Extract the (X, Y) coordinate from the center of the cell holding the provided text.  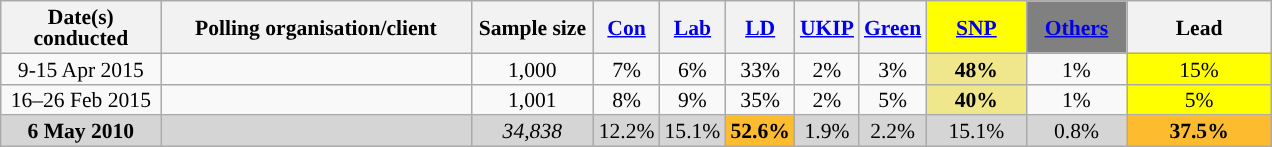
9-15 Apr 2015 (81, 68)
Polling organisation/client (316, 27)
3% (892, 68)
7% (627, 68)
SNP (976, 27)
6% (693, 68)
Lab (693, 27)
15% (1200, 68)
9% (693, 100)
Date(s)conducted (81, 27)
Others (1076, 27)
16–26 Feb 2015 (81, 100)
40% (976, 100)
52.6% (760, 132)
Con (627, 27)
8% (627, 100)
LD (760, 27)
2.2% (892, 132)
34,838 (532, 132)
UKIP (827, 27)
35% (760, 100)
1,000 (532, 68)
37.5% (1200, 132)
0.8% (1076, 132)
12.2% (627, 132)
33% (760, 68)
Sample size (532, 27)
48% (976, 68)
1.9% (827, 132)
6 May 2010 (81, 132)
1,001 (532, 100)
Lead (1200, 27)
Green (892, 27)
